Detect which cell encompasses the target text, then output its (x, y) center coordinate. 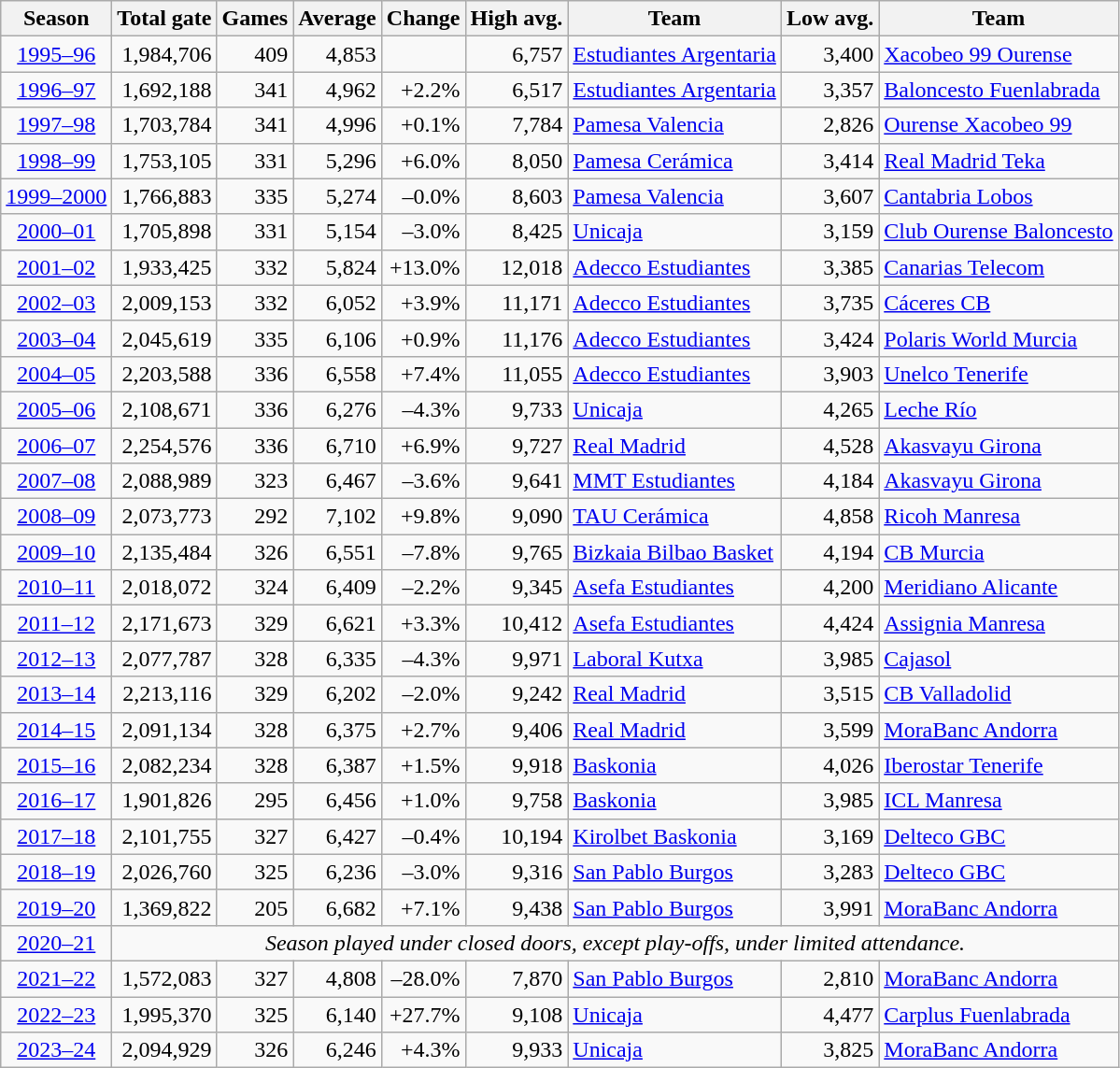
6,202 (338, 694)
1,901,826 (164, 801)
Low avg. (829, 19)
2009–10 (56, 552)
3,825 (829, 1050)
1995–96 (56, 54)
1,933,425 (164, 267)
2014–15 (56, 730)
5,274 (338, 196)
4,194 (829, 552)
9,758 (517, 801)
3,169 (829, 836)
9,438 (517, 907)
7,102 (338, 517)
11,171 (517, 303)
2007–08 (56, 481)
2,091,134 (164, 730)
1,753,105 (164, 161)
1,984,706 (164, 54)
Meridiano Alicante (999, 588)
+7.1% (423, 907)
6,682 (338, 907)
1,766,883 (164, 196)
9,918 (517, 765)
+13.0% (423, 267)
Kirolbet Baskonia (674, 836)
1,572,083 (164, 978)
1,692,188 (164, 90)
4,184 (829, 481)
+6.9% (423, 446)
3,385 (829, 267)
6,140 (338, 1014)
–2.0% (423, 694)
6,558 (338, 374)
3,735 (829, 303)
7,870 (517, 978)
3,599 (829, 730)
2,101,755 (164, 836)
+7.4% (423, 374)
6,427 (338, 836)
1998–99 (56, 161)
2,094,929 (164, 1050)
Real Madrid Teka (999, 161)
Cajasol (999, 659)
+2.7% (423, 730)
9,641 (517, 481)
+3.3% (423, 623)
2023–24 (56, 1050)
6,456 (338, 801)
3,283 (829, 872)
2020–21 (56, 943)
MMT Estudiantes (674, 481)
5,824 (338, 267)
1,369,822 (164, 907)
Pamesa Cerámica (674, 161)
1,705,898 (164, 232)
12,018 (517, 267)
Games (255, 19)
205 (255, 907)
Cantabria Lobos (999, 196)
4,996 (338, 125)
Club Ourense Baloncesto (999, 232)
2022–23 (56, 1014)
323 (255, 481)
6,467 (338, 481)
2,826 (829, 125)
9,345 (517, 588)
+1.5% (423, 765)
2,009,153 (164, 303)
9,316 (517, 872)
2,082,234 (164, 765)
Leche Río (999, 409)
2004–05 (56, 374)
2012–13 (56, 659)
6,052 (338, 303)
Assignia Manresa (999, 623)
6,710 (338, 446)
ICL Manresa (999, 801)
4,853 (338, 54)
3,159 (829, 232)
Ourense Xacobeo 99 (999, 125)
+3.9% (423, 303)
11,176 (517, 338)
Baloncesto Fuenlabrada (999, 90)
High avg. (517, 19)
+27.7% (423, 1014)
Canarias Telecom (999, 267)
Ricoh Manresa (999, 517)
3,903 (829, 374)
6,757 (517, 54)
–0.0% (423, 196)
2,073,773 (164, 517)
–0.4% (423, 836)
3,424 (829, 338)
2005–06 (56, 409)
1,703,784 (164, 125)
2008–09 (56, 517)
+9.8% (423, 517)
+1.0% (423, 801)
2006–07 (56, 446)
9,971 (517, 659)
5,296 (338, 161)
–2.2% (423, 588)
9,242 (517, 694)
295 (255, 801)
8,425 (517, 232)
11,055 (517, 374)
+0.9% (423, 338)
4,424 (829, 623)
6,387 (338, 765)
1,995,370 (164, 1014)
2,026,760 (164, 872)
4,528 (829, 446)
Season played under closed doors, except play-offs, under limited attendance. (615, 943)
2017–18 (56, 836)
Iberostar Tenerife (999, 765)
4,200 (829, 588)
4,265 (829, 409)
+4.3% (423, 1050)
2,810 (829, 978)
Season (56, 19)
1999–2000 (56, 196)
6,246 (338, 1050)
2013–14 (56, 694)
3,414 (829, 161)
7,784 (517, 125)
4,026 (829, 765)
6,106 (338, 338)
6,335 (338, 659)
9,090 (517, 517)
3,607 (829, 196)
Cáceres CB (999, 303)
–7.8% (423, 552)
6,621 (338, 623)
CB Valladolid (999, 694)
4,808 (338, 978)
8,603 (517, 196)
2000–01 (56, 232)
9,727 (517, 446)
Total gate (164, 19)
+2.2% (423, 90)
2,254,576 (164, 446)
+0.1% (423, 125)
+6.0% (423, 161)
–28.0% (423, 978)
2,171,673 (164, 623)
292 (255, 517)
2021–22 (56, 978)
2016–17 (56, 801)
6,551 (338, 552)
1996–97 (56, 90)
2,203,588 (164, 374)
2015–16 (56, 765)
2,045,619 (164, 338)
2,077,787 (164, 659)
2001–02 (56, 267)
3,991 (829, 907)
Unelco Tenerife (999, 374)
4,858 (829, 517)
5,154 (338, 232)
1997–98 (56, 125)
4,962 (338, 90)
9,933 (517, 1050)
6,276 (338, 409)
9,108 (517, 1014)
3,515 (829, 694)
409 (255, 54)
2002–03 (56, 303)
9,733 (517, 409)
2,108,671 (164, 409)
6,236 (338, 872)
2,088,989 (164, 481)
CB Murcia (999, 552)
3,357 (829, 90)
4,477 (829, 1014)
Change (423, 19)
10,194 (517, 836)
2,135,484 (164, 552)
Xacobeo 99 Ourense (999, 54)
6,375 (338, 730)
Average (338, 19)
2019–20 (56, 907)
2003–04 (56, 338)
8,050 (517, 161)
TAU Cerámica (674, 517)
9,406 (517, 730)
9,765 (517, 552)
6,517 (517, 90)
2,213,116 (164, 694)
–3.6% (423, 481)
2010–11 (56, 588)
Laboral Kutxa (674, 659)
Carplus Fuenlabrada (999, 1014)
2,018,072 (164, 588)
2011–12 (56, 623)
2018–19 (56, 872)
6,409 (338, 588)
10,412 (517, 623)
324 (255, 588)
Bizkaia Bilbao Basket (674, 552)
3,400 (829, 54)
Polaris World Murcia (999, 338)
